Search for the cell housing the specified text and yield its (X, Y) center coordinate. 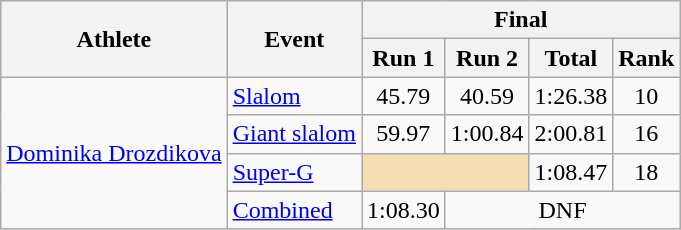
10 (646, 96)
Total (571, 58)
59.97 (404, 134)
1:08.47 (571, 172)
Event (294, 39)
1:08.30 (404, 210)
2:00.81 (571, 134)
16 (646, 134)
Athlete (114, 39)
Giant slalom (294, 134)
Rank (646, 58)
1:00.84 (487, 134)
Super-G (294, 172)
Final (521, 20)
18 (646, 172)
45.79 (404, 96)
Combined (294, 210)
Slalom (294, 96)
DNF (562, 210)
1:26.38 (571, 96)
40.59 (487, 96)
Run 2 (487, 58)
Dominika Drozdikova (114, 153)
Run 1 (404, 58)
